Scan for the cell matching the given text and deliver its (x, y) coordinate at center. 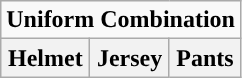
Uniform Combination (121, 20)
Jersey (130, 58)
Helmet (46, 58)
Pants (204, 58)
